Scan for the cell matching the given text and deliver its (x, y) coordinate at center. 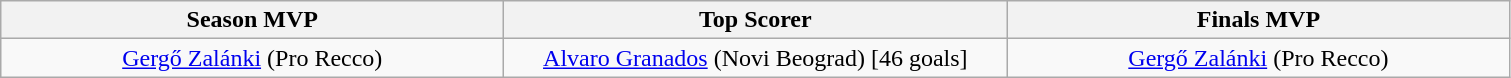
Top Scorer (756, 20)
Alvaro Granados (Novi Beograd) [46 goals] (756, 58)
Finals MVP (1258, 20)
Season MVP (252, 20)
